Locate the cell with the specified text and output its (X, Y) center coordinate. 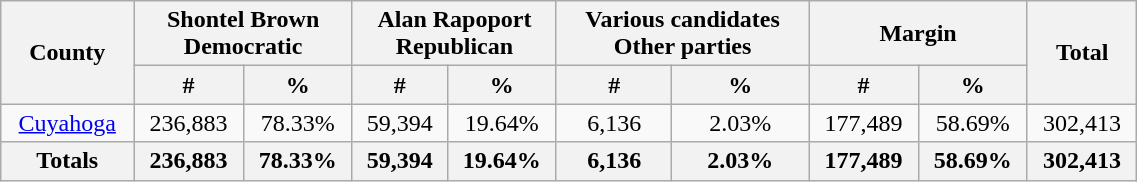
County (68, 52)
Alan RapoportRepublican (454, 34)
Cuyahoga (68, 123)
Margin (918, 34)
Shontel BrownDemocratic (244, 34)
Various candidatesOther parties (682, 34)
Total (1082, 52)
Totals (68, 161)
